Identify which cell holds the provided text, then report its (x, y) central coordinate. 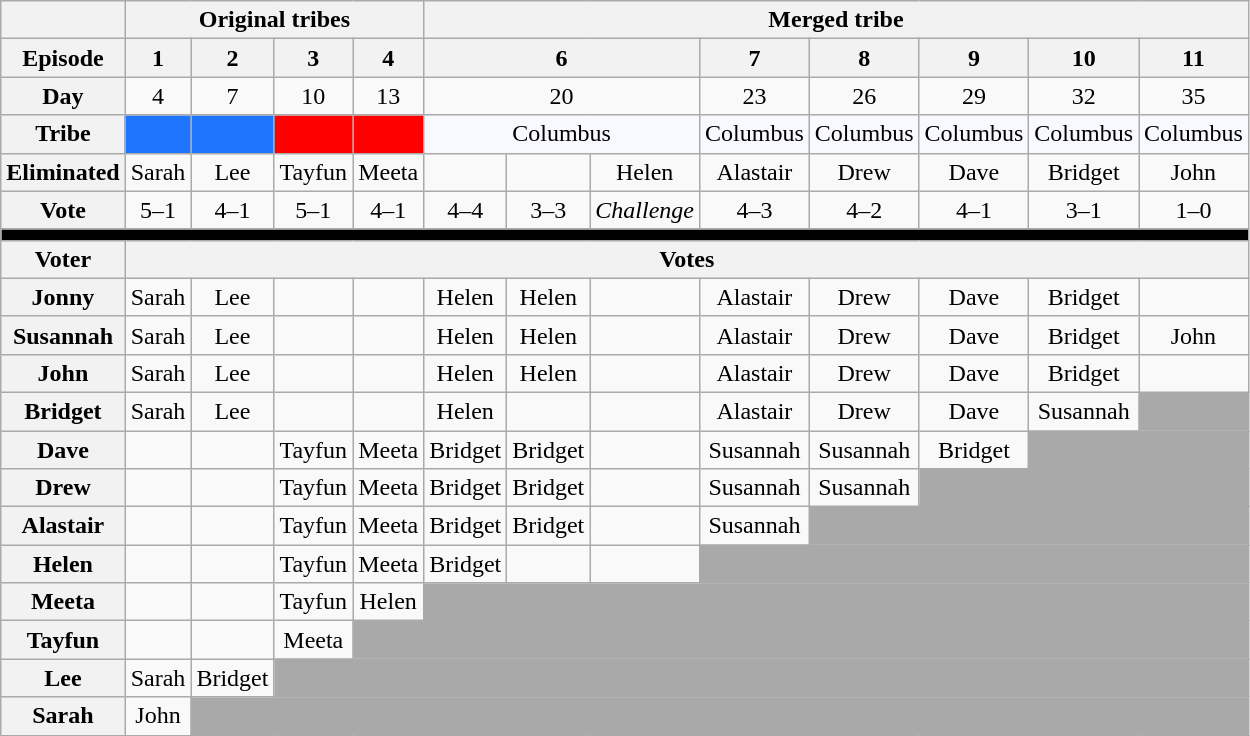
Jonny (63, 297)
Episode (63, 58)
Day (63, 96)
3–3 (548, 210)
4–3 (755, 210)
Challenge (645, 210)
Eliminated (63, 172)
1–0 (1194, 210)
3 (314, 58)
11 (1194, 58)
4–2 (864, 210)
1 (158, 58)
35 (1194, 96)
13 (388, 96)
Tribe (63, 134)
2 (232, 58)
29 (974, 96)
Merged tribe (836, 20)
20 (562, 96)
6 (562, 58)
32 (1084, 96)
23 (755, 96)
Vote (63, 210)
8 (864, 58)
Votes (686, 259)
26 (864, 96)
4–4 (466, 210)
3–1 (1084, 210)
9 (974, 58)
Original tribes (274, 20)
Voter (63, 259)
